Locate the cell with the specified text and output its (X, Y) center coordinate. 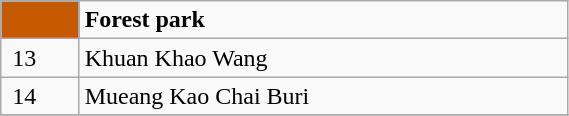
Forest park (324, 20)
14 (40, 96)
13 (40, 58)
Khuan Khao Wang (324, 58)
Mueang Kao Chai Buri (324, 96)
